Detect which cell encompasses the target text, then output its (X, Y) center coordinate. 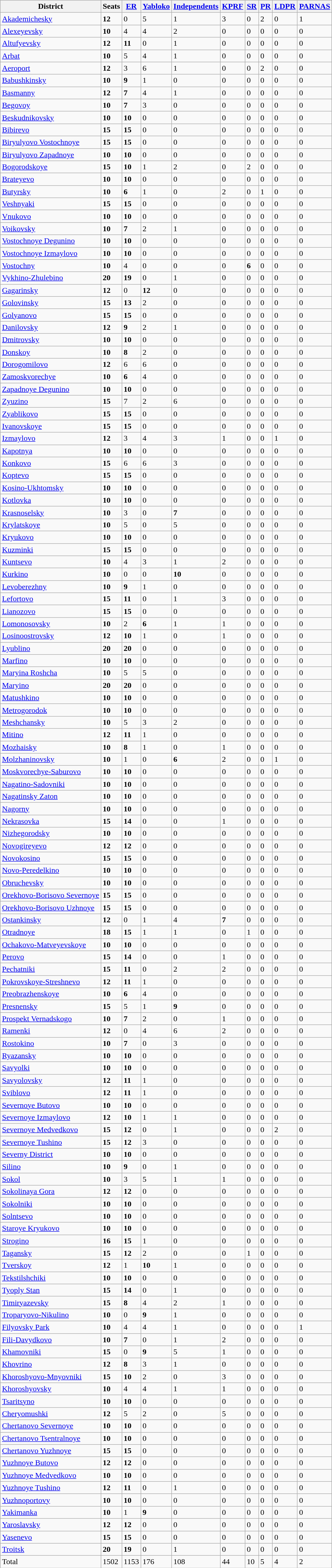
Biryulyovo Vostochnoye (51, 142)
Timiryazevsky (51, 1302)
Ramenki (51, 1031)
Rostokino (51, 1043)
Yasenevo (51, 1537)
Severnoye Izmaylovo (51, 1117)
Vostochnoye Izmaylovo (51, 253)
Obruchevsky (51, 883)
Altufyevsky (51, 43)
18 (111, 932)
LDPR (285, 6)
Nizhegorodsky (51, 833)
Nekrasovka (51, 821)
Meshchansky (51, 722)
Babushkinsky (51, 80)
Danilovsky (51, 327)
Khoroshyovsky (51, 1389)
Khoroshyovo-Mnyovniki (51, 1377)
44 (233, 1562)
Vykhino-Zhulebino (51, 278)
Severnoye Medvedkovo (51, 1130)
Maryina Roshcha (51, 673)
Mozhaisky (51, 747)
Matushkino (51, 698)
Tsaritsyno (51, 1401)
108 (196, 1562)
Yuzhnoportovy (51, 1500)
Sokolinaya Gora (51, 1191)
Silino (51, 1167)
Khamovniki (51, 1352)
Savyolovsky (51, 1080)
1502 (111, 1562)
Strogino (51, 1241)
PARNAS (315, 6)
Golyanovo (51, 315)
Staroye Kryukovo (51, 1228)
Pokrovskoye-Streshnevo (51, 982)
Alexeyevsky (51, 31)
Butyrsky (51, 192)
Levoberezhny (51, 587)
Tverskoy (51, 1265)
Solntsevo (51, 1216)
Dmitrovsky (51, 340)
Zamoskvorechye (51, 377)
Zyablikovo (51, 414)
Novogireyevo (51, 846)
Izmaylovo (51, 438)
Koptevo (51, 475)
Prospekt Vernadskogo (51, 1019)
Kuzminki (51, 550)
176 (156, 1562)
Lomonosovsky (51, 624)
Yuzhnoye Butovo (51, 1463)
Yaroslavsky (51, 1525)
Orekhovo-Borisovo Severnoye (51, 895)
Fili-Davydkovo (51, 1340)
Metrogorodok (51, 710)
PR (265, 6)
Konkovo (51, 463)
Losinoostrovsky (51, 636)
Vostochny (51, 266)
Yabloko (156, 6)
Pechatniki (51, 969)
Beskudnikovsky (51, 117)
Kurkino (51, 574)
Molzhaninovsky (51, 760)
Krasnoselsky (51, 512)
Akademichesky (51, 19)
Ochakovo-Matveyevskoye (51, 945)
Perovo (51, 957)
Basmanny (51, 93)
Sviblovo (51, 1093)
Arbat (51, 56)
Severnoye Butovo (51, 1105)
Kryukovo (51, 537)
Ryazansky (51, 1056)
Troitsk (51, 1550)
Begovoy (51, 105)
16 (111, 1241)
Otradnoye (51, 932)
Savyolki (51, 1068)
Seats (111, 6)
Nagatinsky Zaton (51, 796)
Lefortovo (51, 599)
Vostochnoye Degunino (51, 241)
Ostankinsky (51, 920)
Ivanovskoye (51, 426)
Chertanovo Severnoye (51, 1426)
Total (51, 1562)
Sokolniki (51, 1204)
Bibirevo (51, 130)
Golovinsky (51, 303)
Maryino (51, 685)
Tagansky (51, 1253)
KPRF (233, 6)
Presnensky (51, 1006)
Gagarinsky (51, 290)
Zapadnoye Degunino (51, 389)
Sokol (51, 1179)
Troparyovo-Nikulino (51, 1315)
Voikovsky (51, 229)
Kuntsevo (51, 562)
Kapotnya (51, 451)
Tekstilshchiki (51, 1278)
Biryulyovo Zapadnoye (51, 155)
Krylatskoye (51, 525)
SR (252, 6)
Zyuzino (51, 401)
Kotlovka (51, 500)
Severny District (51, 1155)
Nagatino-Sadovniki (51, 784)
Dorogomilovo (51, 365)
District (51, 6)
Kosino-Ukhtomsky (51, 488)
Mitino (51, 735)
Lyublino (51, 648)
Moskvorechye-Saburovo (51, 772)
Orekhovo-Borisovo Uzhnoye (51, 907)
Cheryomushki (51, 1414)
Aeroport (51, 68)
Lianozovo (51, 611)
1153 (131, 1562)
Veshnyaki (51, 204)
Vnukovo (51, 216)
Novokosino (51, 858)
Khovrino (51, 1364)
Filyovsky Park (51, 1327)
13 (131, 303)
Donskoy (51, 352)
Tyoply Stan (51, 1290)
Novo-Peredelkino (51, 870)
Chertanovo Tsentralnoye (51, 1438)
Independents (196, 6)
Nagorny (51, 809)
Yakimanka (51, 1512)
Bogorodskoye (51, 167)
Marfino (51, 661)
Chertanovo Yuzhnoye (51, 1451)
Severnoye Tushino (51, 1142)
ER (131, 6)
Yuzhnoye Medvedkovo (51, 1475)
Yuzhnoye Tushino (51, 1488)
Preobrazhenskoye (51, 994)
Brateyevo (51, 179)
